Scan for the cell matching the given text and deliver its (X, Y) coordinate at center. 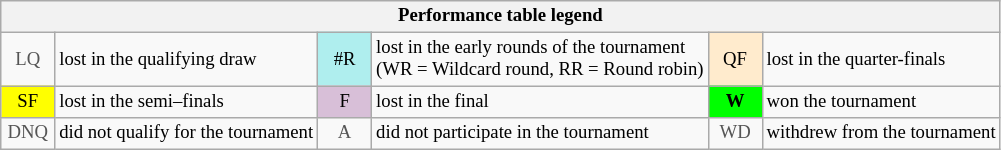
lost in the quarter-finals (881, 60)
Performance table legend (500, 16)
SF (28, 102)
LQ (28, 60)
lost in the final (540, 102)
won the tournament (881, 102)
lost in the semi–finals (186, 102)
WD (735, 134)
did not qualify for the tournament (186, 134)
withdrew from the tournament (881, 134)
W (735, 102)
F (345, 102)
#R (345, 60)
A (345, 134)
QF (735, 60)
lost in the early rounds of the tournament(WR = Wildcard round, RR = Round robin) (540, 60)
did not participate in the tournament (540, 134)
lost in the qualifying draw (186, 60)
DNQ (28, 134)
